For the text-containing cell, return its midpoint in (X, Y) coordinate format. 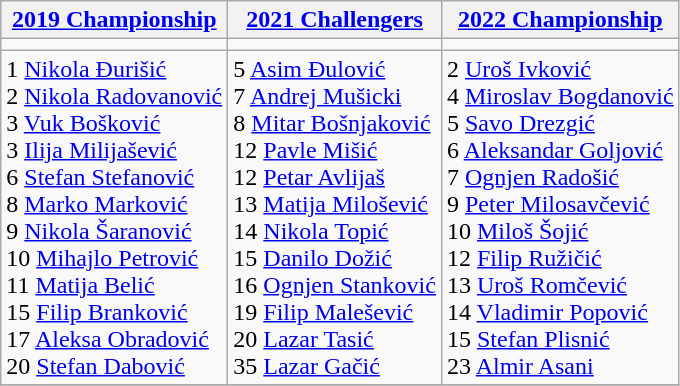
2019 Championship (114, 20)
2022 Championship (560, 20)
2021 Challengers (335, 20)
